Identify which cell holds the provided text, then report its [X, Y] central coordinate. 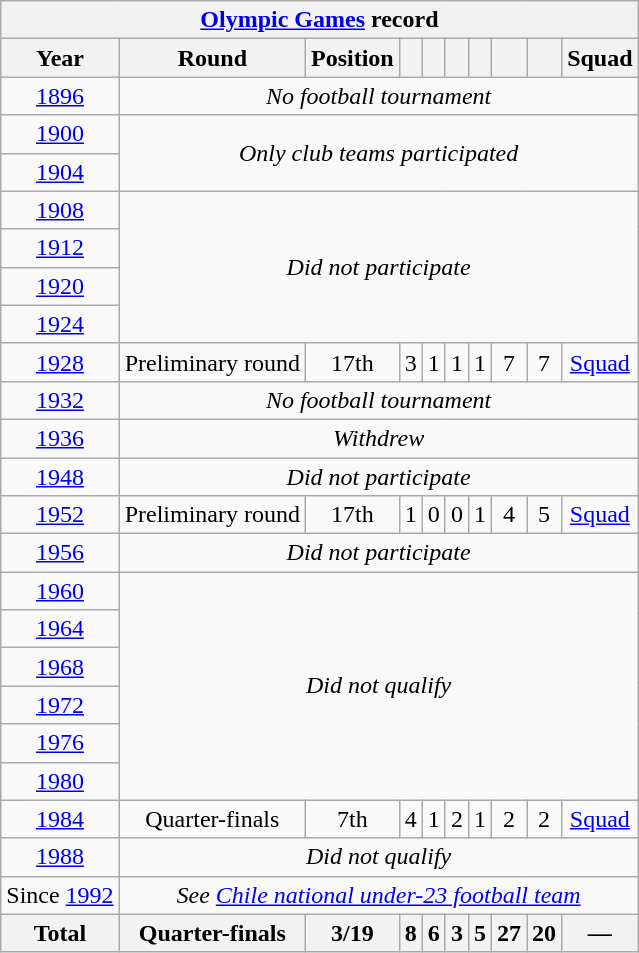
— [600, 933]
1924 [60, 324]
1900 [60, 134]
1932 [60, 400]
1936 [60, 438]
Withdrew [378, 438]
Only club teams participated [378, 153]
1928 [60, 362]
1908 [60, 210]
1952 [60, 515]
6 [434, 933]
1964 [60, 629]
1896 [60, 96]
Since 1992 [60, 895]
Year [60, 58]
1968 [60, 667]
1956 [60, 553]
1988 [60, 857]
8 [410, 933]
Position [353, 58]
1948 [60, 477]
1976 [60, 743]
Round [212, 58]
See Chile national under-23 football team [378, 895]
Olympic Games record [320, 20]
1960 [60, 591]
1984 [60, 819]
27 [510, 933]
1904 [60, 172]
Total [60, 933]
1920 [60, 286]
7th [353, 819]
1972 [60, 705]
1912 [60, 248]
20 [544, 933]
3/19 [353, 933]
1980 [60, 781]
